Capture the cell that displays the provided text and extract its (x, y) central coordinate. 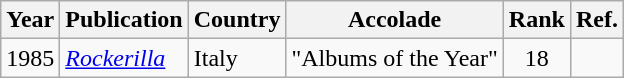
"Albums of the Year" (394, 58)
Country (237, 20)
Ref. (596, 20)
Italy (237, 58)
18 (536, 58)
Publication (124, 20)
1985 (30, 58)
Rockerilla (124, 58)
Accolade (394, 20)
Rank (536, 20)
Year (30, 20)
